For the text-containing cell, return its midpoint in (X, Y) coordinate format. 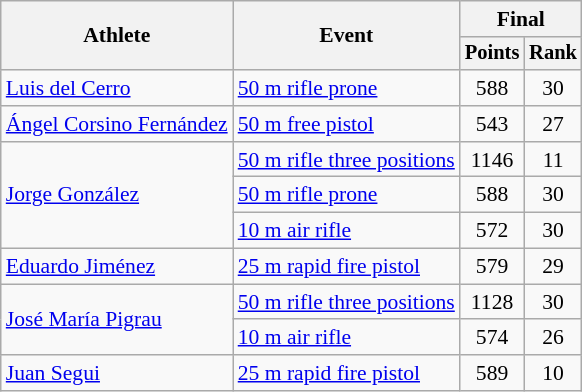
50 m free pistol (346, 124)
543 (492, 124)
572 (492, 231)
29 (553, 267)
José María Pigrau (117, 320)
589 (492, 373)
10 (553, 373)
574 (492, 338)
26 (553, 338)
Luis del Cerro (117, 88)
Rank (553, 54)
27 (553, 124)
Athlete (117, 36)
11 (553, 160)
Ángel Corsino Fernández (117, 124)
Juan Segui (117, 373)
579 (492, 267)
Final (521, 19)
Jorge González (117, 196)
1128 (492, 302)
Event (346, 36)
Eduardo Jiménez (117, 267)
Points (492, 54)
1146 (492, 160)
